Detect which cell encompasses the target text, then output its (X, Y) center coordinate. 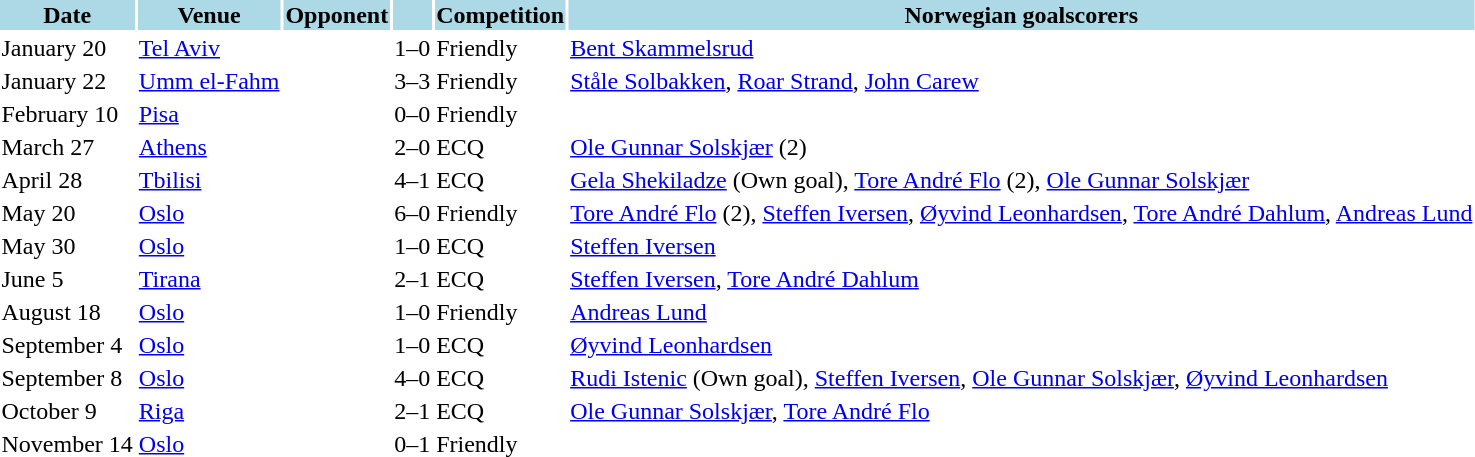
May 30 (67, 246)
September 8 (67, 378)
Rudi Istenic (Own goal), Steffen Iversen, Ole Gunnar Solskjær, Øyvind Leonhardsen (1022, 378)
Øyvind Leonhardsen (1022, 345)
Venue (209, 15)
September 4 (67, 345)
Athens (209, 147)
February 10 (67, 114)
4–0 (412, 378)
Tore André Flo (2), Steffen Iversen, Øyvind Leonhardsen, Tore André Dahlum, Andreas Lund (1022, 213)
Tbilisi (209, 180)
2–0 (412, 147)
Steffen Iversen, Tore André Dahlum (1022, 279)
Opponent (337, 15)
June 5 (67, 279)
Ole Gunnar Solskjær, Tore André Flo (1022, 411)
Andreas Lund (1022, 312)
Competition (500, 15)
3–3 (412, 81)
January 20 (67, 48)
Gela Shekiladze (Own goal), Tore André Flo (2), Ole Gunnar Solskjær (1022, 180)
Tirana (209, 279)
0–0 (412, 114)
January 22 (67, 81)
March 27 (67, 147)
Ståle Solbakken, Roar Strand, John Carew (1022, 81)
May 20 (67, 213)
August 18 (67, 312)
4–1 (412, 180)
Tel Aviv (209, 48)
Norwegian goalscorers (1022, 15)
6–0 (412, 213)
Umm el-Fahm (209, 81)
Bent Skammelsrud (1022, 48)
Riga (209, 411)
Ole Gunnar Solskjær (2) (1022, 147)
Steffen Iversen (1022, 246)
Pisa (209, 114)
October 9 (67, 411)
April 28 (67, 180)
Date (67, 15)
